Find where the given text appears and provide that cell's center as [X, Y] coordinate. 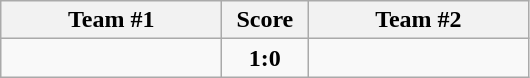
Team #1 [112, 20]
1:0 [265, 58]
Score [265, 20]
Team #2 [418, 20]
